Provide the [x, y] coordinate of the cell's center where the given text is located.  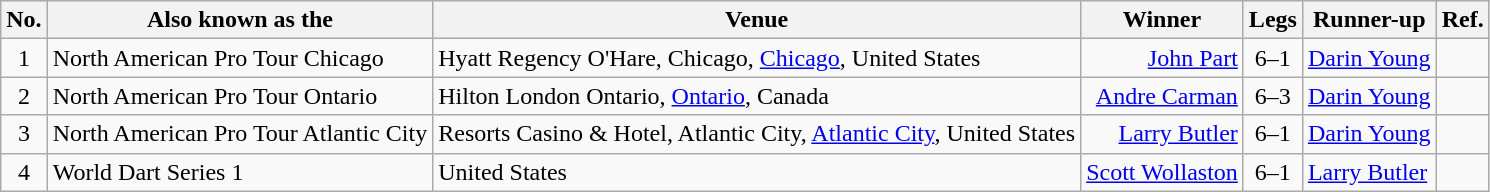
2 [24, 96]
Venue [757, 20]
3 [24, 134]
Hilton London Ontario, Ontario, Canada [757, 96]
Winner [1162, 20]
6–3 [1272, 96]
World Dart Series 1 [240, 172]
Andre Carman [1162, 96]
John Part [1162, 58]
Legs [1272, 20]
North American Pro Tour Ontario [240, 96]
Ref. [1462, 20]
United States [757, 172]
North American Pro Tour Atlantic City [240, 134]
1 [24, 58]
North American Pro Tour Chicago [240, 58]
Hyatt Regency O'Hare, Chicago, Chicago, United States [757, 58]
Resorts Casino & Hotel, Atlantic City, Atlantic City, United States [757, 134]
No. [24, 20]
Scott Wollaston [1162, 172]
Also known as the [240, 20]
4 [24, 172]
Runner-up [1369, 20]
